Detect which cell encompasses the target text, then output its [x, y] center coordinate. 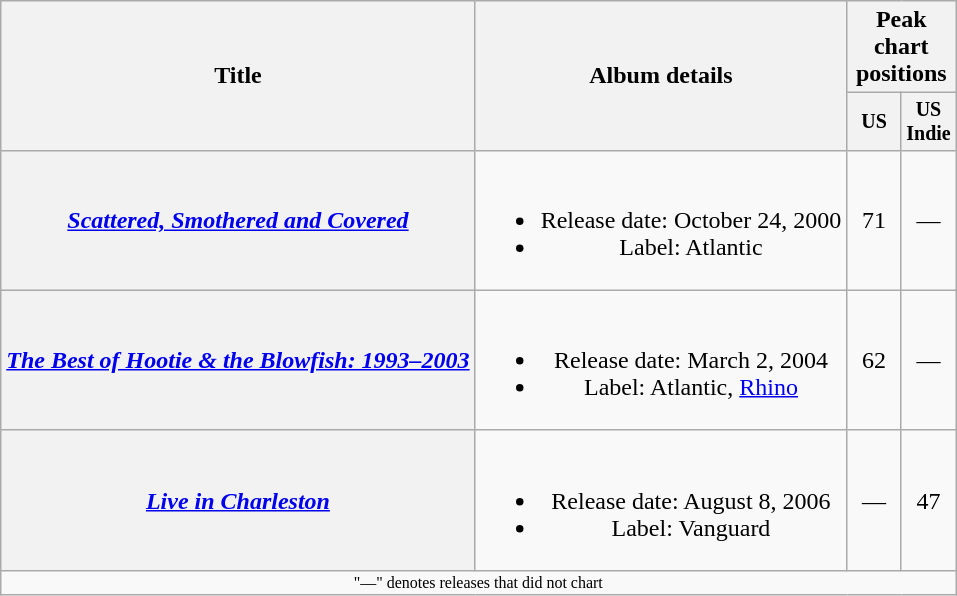
US Indie [928, 122]
Peak chartpositions [902, 47]
Title [238, 76]
62 [874, 360]
US [874, 122]
Release date: March 2, 2004Label: Atlantic, Rhino [661, 360]
Release date: October 24, 2000Label: Atlantic [661, 220]
Scattered, Smothered and Covered [238, 220]
47 [928, 500]
Release date: August 8, 2006Label: Vanguard [661, 500]
"—" denotes releases that did not chart [478, 582]
71 [874, 220]
Live in Charleston [238, 500]
The Best of Hootie & the Blowfish: 1993–2003 [238, 360]
Album details [661, 76]
